Pinpoint the cell where the given text exists, returning its (X, Y) midpoint coordinate. 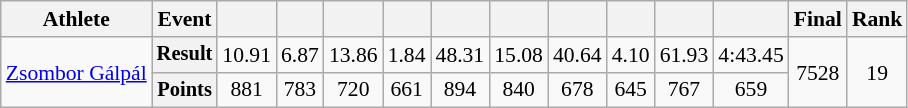
6.87 (300, 55)
894 (460, 90)
Result (185, 55)
4.10 (631, 55)
Rank (878, 19)
659 (750, 90)
661 (407, 90)
19 (878, 72)
Points (185, 90)
840 (518, 90)
7528 (818, 72)
678 (578, 90)
783 (300, 90)
15.08 (518, 55)
Final (818, 19)
881 (246, 90)
61.93 (684, 55)
Zsombor Gálpál (76, 72)
Event (185, 19)
10.91 (246, 55)
13.86 (354, 55)
1.84 (407, 55)
40.64 (578, 55)
720 (354, 90)
4:43.45 (750, 55)
767 (684, 90)
645 (631, 90)
48.31 (460, 55)
Athlete (76, 19)
